For the text-containing cell, return its midpoint in [X, Y] coordinate format. 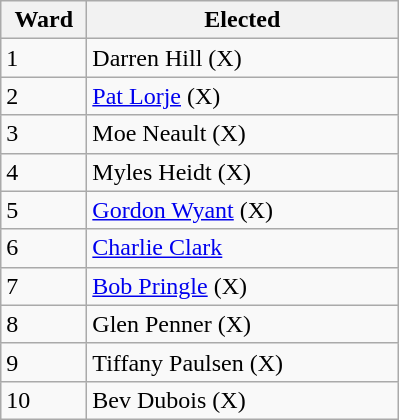
Gordon Wyant (X) [242, 210]
Pat Lorje (X) [242, 96]
Bob Pringle (X) [242, 286]
9 [44, 362]
1 [44, 58]
Charlie Clark [242, 248]
5 [44, 210]
8 [44, 324]
Elected [242, 20]
7 [44, 286]
Ward [44, 20]
Tiffany Paulsen (X) [242, 362]
Moe Neault (X) [242, 134]
Glen Penner (X) [242, 324]
Bev Dubois (X) [242, 400]
3 [44, 134]
2 [44, 96]
Darren Hill (X) [242, 58]
10 [44, 400]
6 [44, 248]
Myles Heidt (X) [242, 172]
4 [44, 172]
